Identify which cell holds the provided text, then report its [x, y] central coordinate. 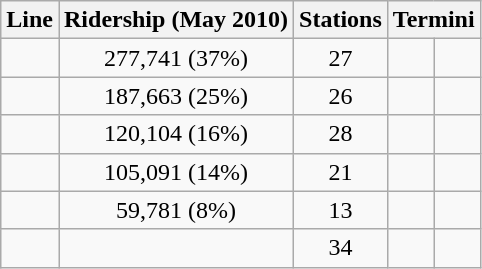
277,741 (37%) [176, 58]
Termini [434, 20]
Stations [341, 20]
187,663 (25%) [176, 96]
27 [341, 58]
Ridership (May 2010) [176, 20]
Line [30, 20]
34 [341, 248]
28 [341, 134]
59,781 (8%) [176, 210]
13 [341, 210]
21 [341, 172]
26 [341, 96]
105,091 (14%) [176, 172]
120,104 (16%) [176, 134]
